Scan for the cell matching the given text and deliver its (X, Y) coordinate at center. 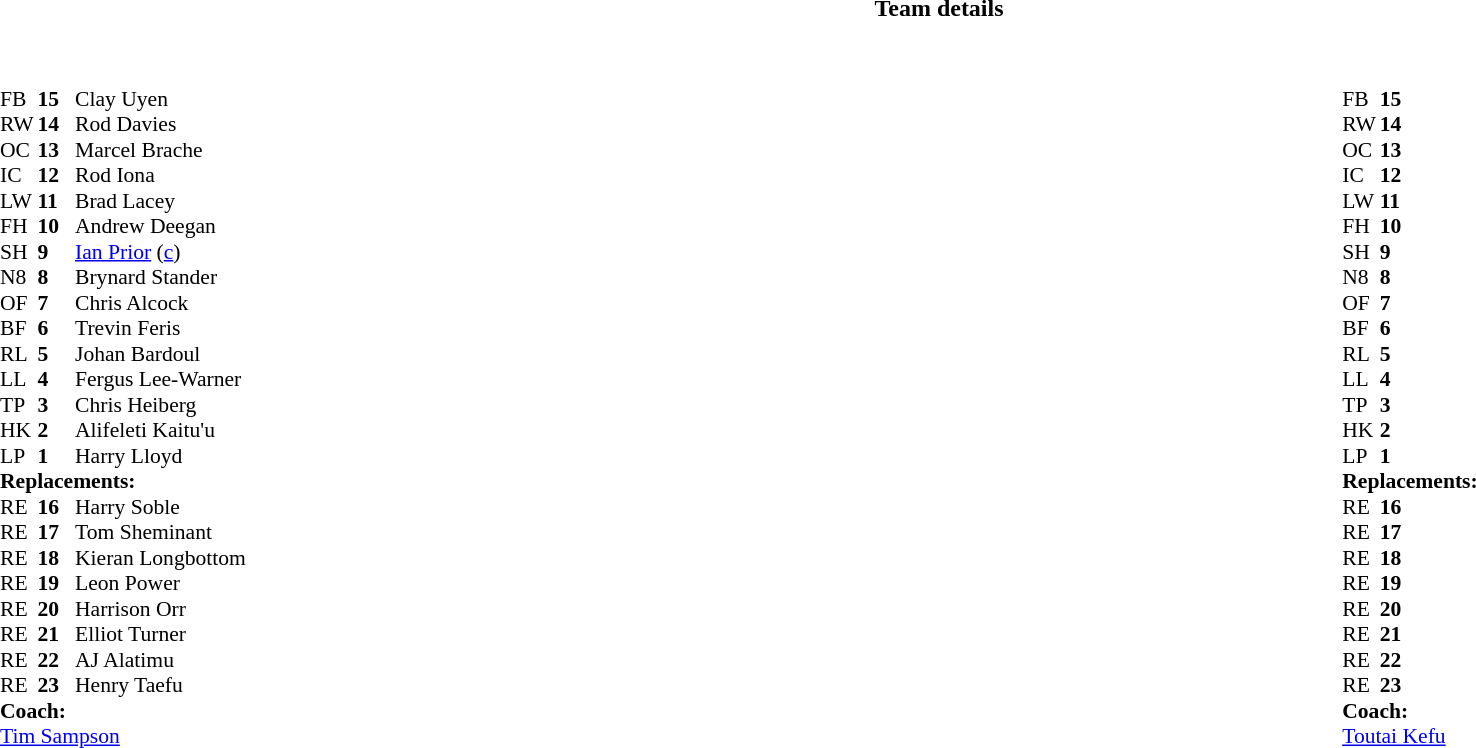
Chris Alcock (160, 303)
Chris Heiberg (160, 405)
Marcel Brache (160, 150)
Fergus Lee-Warner (160, 379)
Brynard Stander (160, 277)
Brad Lacey (160, 201)
Leon Power (160, 583)
Harry Soble (160, 507)
Henry Taefu (160, 685)
Trevin Feris (160, 329)
Kieran Longbottom (160, 558)
Rod Iona (160, 175)
Andrew Deegan (160, 227)
AJ Alatimu (160, 660)
Ian Prior (c) (160, 252)
Harrison Orr (160, 609)
Clay Uyen (160, 99)
Harry Lloyd (160, 456)
Johan Bardoul (160, 354)
Rod Davies (160, 125)
Tom Sheminant (160, 533)
Replacements: (123, 481)
Alifeleti Kaitu'u (160, 431)
Elliot Turner (160, 635)
Coach: (123, 711)
